Determine the (X, Y) coordinate at the center of the cell enclosing the given text.  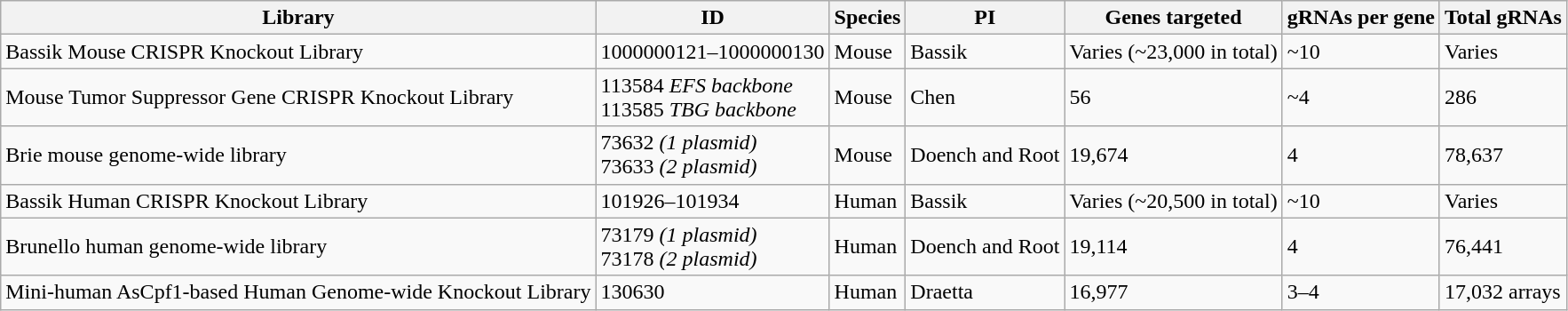
PI (986, 18)
19,674 (1174, 155)
19,114 (1174, 247)
Species (867, 18)
78,637 (1502, 155)
101926–101934 (712, 201)
Genes targeted (1174, 18)
17,032 arrays (1502, 292)
Library (298, 18)
113584 EFS backbone113585 TBG backbone (712, 98)
Bassik Human CRISPR Knockout Library (298, 201)
286 (1502, 98)
76,441 (1502, 247)
gRNAs per gene (1360, 18)
Brunello human genome-wide library (298, 247)
ID (712, 18)
Mini-human AsCpf1-based Human Genome-wide Knockout Library (298, 292)
16,977 (1174, 292)
73179 (1 plasmid)73178 (2 plasmid) (712, 247)
3–4 (1360, 292)
Varies (~20,500 in total) (1174, 201)
Draetta (986, 292)
1000000121–1000000130 (712, 52)
73632 (1 plasmid)73633 (2 plasmid) (712, 155)
Bassik Mouse CRISPR Knockout Library (298, 52)
Varies (~23,000 in total) (1174, 52)
Chen (986, 98)
Brie mouse genome-wide library (298, 155)
~4 (1360, 98)
130630 (712, 292)
Total gRNAs (1502, 18)
56 (1174, 98)
Mouse Tumor Suppressor Gene CRISPR Knockout Library (298, 98)
